From the cell containing the given text, extract its center point as (x, y) coordinate. 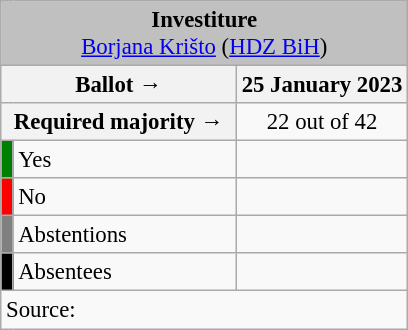
Yes (125, 160)
No (125, 197)
Required majority → (119, 122)
Source: (204, 310)
Abstentions (125, 235)
Absentees (125, 273)
Ballot → (119, 85)
25 January 2023 (322, 85)
22 out of 42 (322, 122)
Investiture Borjana Krišto (HDZ BiH) (204, 34)
